Find where the given text appears and provide that cell's center as (X, Y) coordinate. 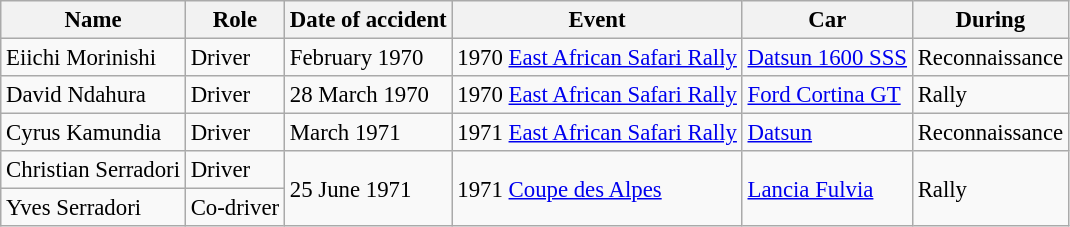
February 1970 (368, 58)
Car (827, 20)
During (990, 20)
Datsun 1600 SSS (827, 58)
Datsun (827, 133)
Ford Cortina GT (827, 95)
David Ndahura (94, 95)
Event (597, 20)
1971 Coupe des Alpes (597, 188)
28 March 1970 (368, 95)
Eiichi Morinishi (94, 58)
Cyrus Kamundia (94, 133)
Co-driver (234, 208)
Christian Serradori (94, 170)
Role (234, 20)
Date of accident (368, 20)
Yves Serradori (94, 208)
Lancia Fulvia (827, 188)
Name (94, 20)
1971 East African Safari Rally (597, 133)
March 1971 (368, 133)
25 June 1971 (368, 188)
